Locate the cell with the specified text and output its [x, y] center coordinate. 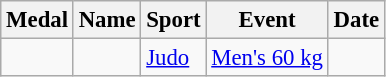
Judo [174, 58]
Medal [38, 20]
Sport [174, 20]
Men's 60 kg [267, 58]
Name [107, 20]
Event [267, 20]
Date [356, 20]
